For the text-containing cell, return its midpoint in [X, Y] coordinate format. 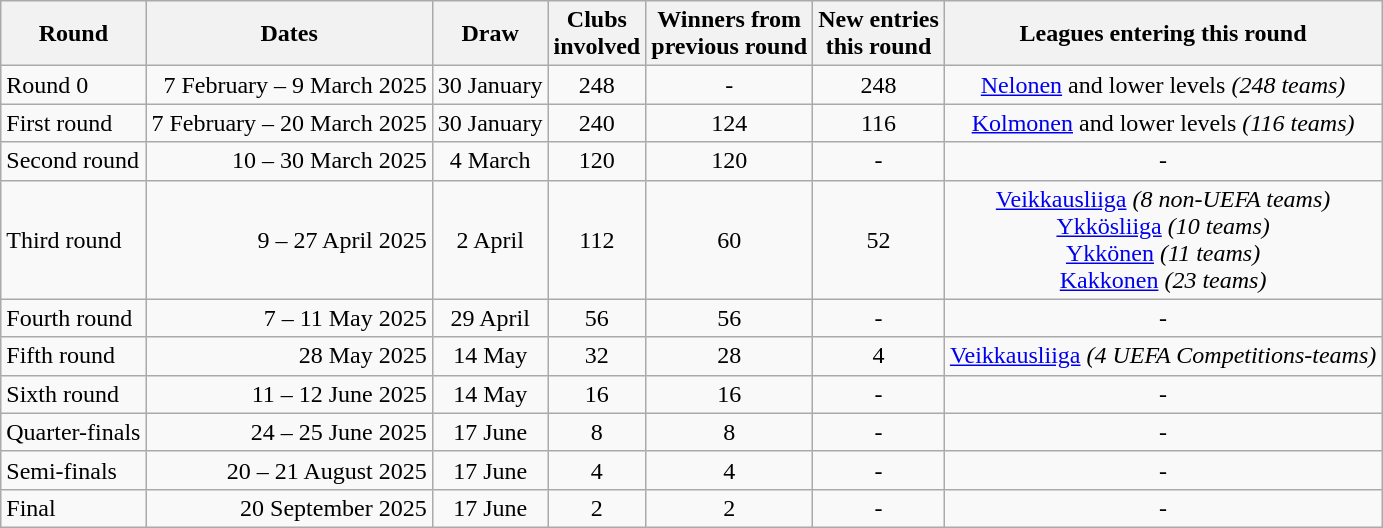
Third round [74, 240]
Veikkausliiga (8 non-UEFA teams)Ykkösliiga (10 teams) Ykkönen (11 teams)Kakkonen (23 teams) [1162, 240]
2 April [490, 240]
Clubsinvolved [597, 34]
4 March [490, 161]
Fifth round [74, 356]
20 September 2025 [289, 508]
7 February – 20 March 2025 [289, 123]
Dates [289, 34]
28 [730, 356]
Leagues entering this round [1162, 34]
29 April [490, 318]
124 [730, 123]
New entriesthis round [879, 34]
32 [597, 356]
52 [879, 240]
7 – 11 May 2025 [289, 318]
7 February – 9 March 2025 [289, 85]
240 [597, 123]
11 – 12 June 2025 [289, 394]
Veikkausliiga (4 UEFA Competitions-teams) [1162, 356]
Second round [74, 161]
20 – 21 August 2025 [289, 470]
116 [879, 123]
Final [74, 508]
Semi-finals [74, 470]
112 [597, 240]
Winners fromprevious round [730, 34]
10 – 30 March 2025 [289, 161]
First round [74, 123]
24 – 25 June 2025 [289, 432]
Quarter-finals [74, 432]
Fourth round [74, 318]
Nelonen and lower levels (248 teams) [1162, 85]
Round 0 [74, 85]
60 [730, 240]
Sixth round [74, 394]
28 May 2025 [289, 356]
Kolmonen and lower levels (116 teams) [1162, 123]
Round [74, 34]
Draw [490, 34]
9 – 27 April 2025 [289, 240]
